Return the [x, y] coordinate for the center point of the cell that contains the specified text.  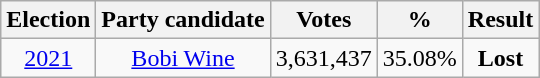
Lost [500, 58]
Votes [324, 20]
% [420, 20]
Party candidate [183, 20]
Bobi Wine [183, 58]
Result [500, 20]
35.08% [420, 58]
Election [48, 20]
2021 [48, 58]
3,631,437 [324, 58]
